Scan for the cell matching the given text and deliver its [X, Y] coordinate at center. 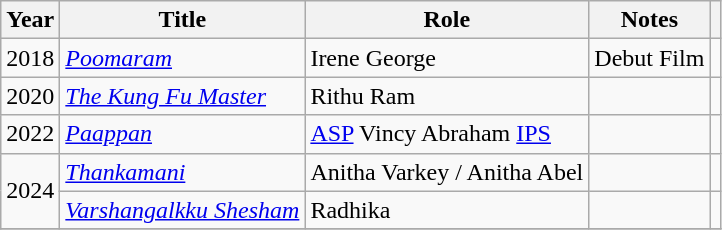
ASP Vincy Abraham IPS [447, 134]
2020 [30, 96]
Poomaram [182, 58]
Varshangalkku Shesham [182, 210]
Debut Film [650, 58]
2022 [30, 134]
Irene George [447, 58]
Notes [650, 20]
2018 [30, 58]
Thankamani [182, 172]
Anitha Varkey / Anitha Abel [447, 172]
2024 [30, 191]
Title [182, 20]
The Kung Fu Master [182, 96]
Rithu Ram [447, 96]
Paappan [182, 134]
Radhika [447, 210]
Year [30, 20]
Role [447, 20]
